From the cell containing the given text, extract its center point as (X, Y) coordinate. 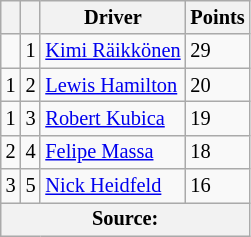
Nick Heidfeld (112, 186)
Robert Kubica (112, 118)
29 (217, 51)
16 (217, 186)
Kimi Räikkönen (112, 51)
19 (217, 118)
Driver (112, 17)
20 (217, 85)
Felipe Massa (112, 152)
Source: (126, 219)
5 (31, 186)
Points (217, 17)
4 (31, 152)
18 (217, 152)
Lewis Hamilton (112, 85)
